Return the (X, Y) coordinate for the center point of the cell that contains the specified text.  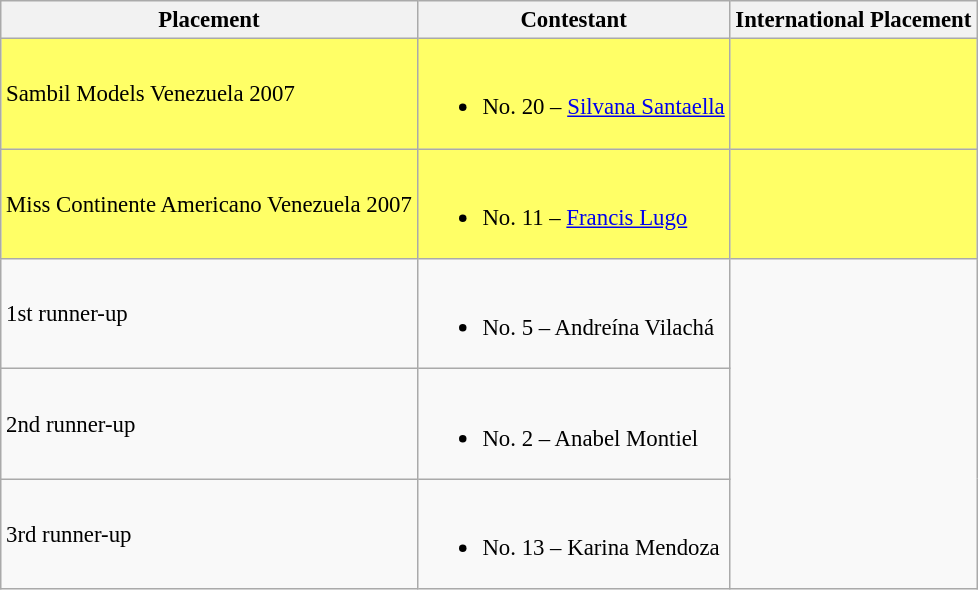
3rd runner-up (209, 534)
No. 2 – Anabel Montiel (574, 424)
Placement (209, 20)
Miss Continente Americano Venezuela 2007 (209, 204)
No. 11 – Francis Lugo (574, 204)
2nd runner-up (209, 424)
No. 20 – Silvana Santaella (574, 94)
Contestant (574, 20)
1st runner-up (209, 314)
Sambil Models Venezuela 2007 (209, 94)
No. 5 – Andreína Vilachá (574, 314)
International Placement (854, 20)
No. 13 – Karina Mendoza (574, 534)
